Determine the (X, Y) coordinate at the center of the cell enclosing the given text.  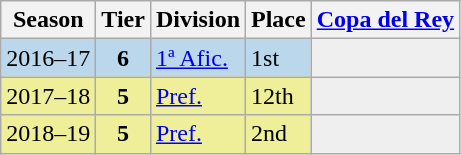
2nd (279, 134)
12th (279, 96)
Place (279, 20)
1st (279, 58)
6 (124, 58)
2017–18 (48, 96)
Tier (124, 20)
Copa del Rey (385, 20)
1ª Afic. (198, 58)
2016–17 (48, 58)
Division (198, 20)
Season (48, 20)
2018–19 (48, 134)
